Scan for the cell matching the given text and deliver its (x, y) coordinate at center. 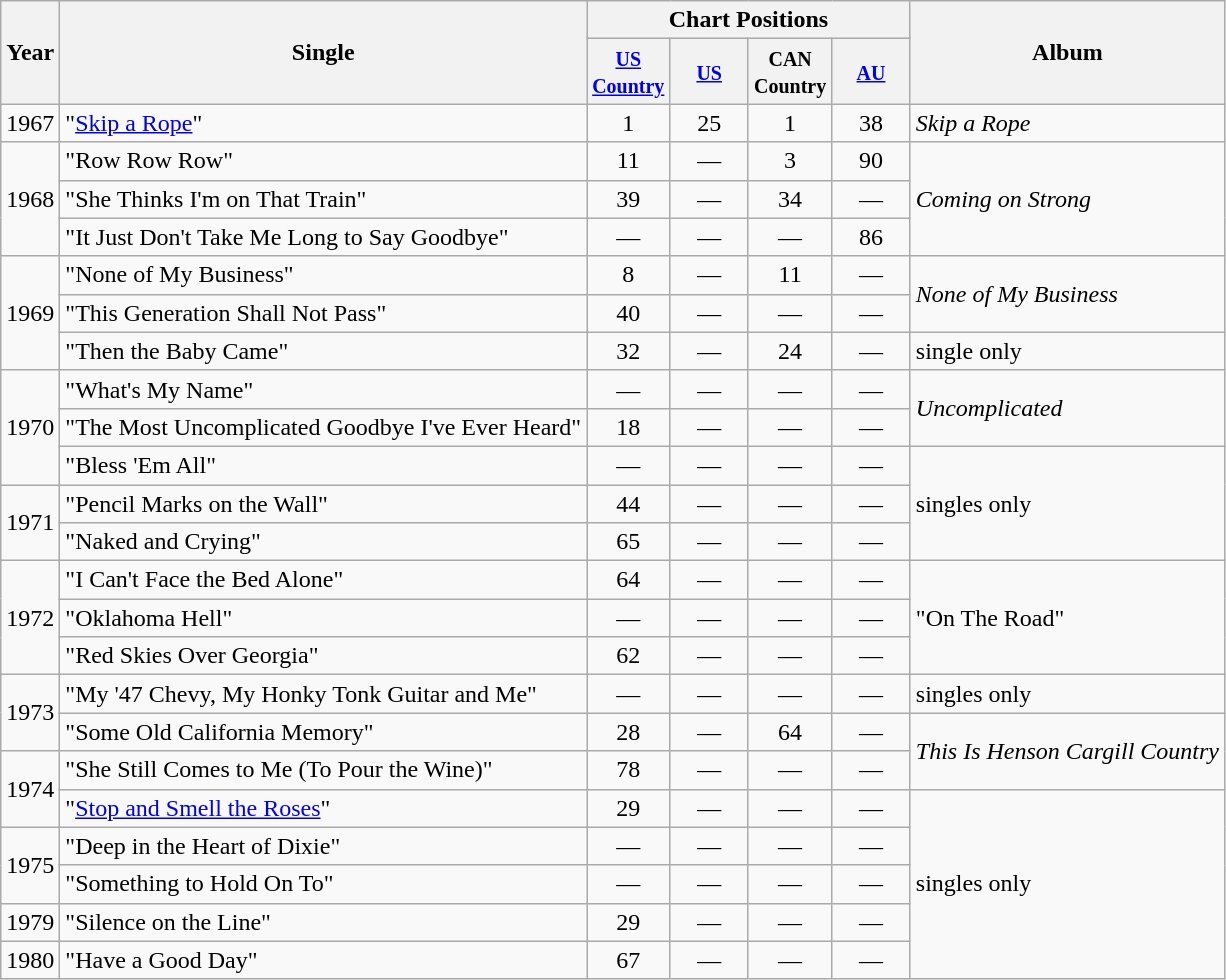
"Bless 'Em All" (324, 465)
Coming on Strong (1067, 199)
1975 (30, 865)
"The Most Uncomplicated Goodbye I've Ever Heard" (324, 427)
1971 (30, 522)
62 (628, 656)
40 (628, 313)
78 (628, 770)
1967 (30, 123)
"What's My Name" (324, 389)
Album (1067, 52)
"I Can't Face the Bed Alone" (324, 580)
8 (628, 275)
Chart Positions (749, 20)
67 (628, 960)
Year (30, 52)
"None of My Business" (324, 275)
1968 (30, 199)
"Then the Baby Came" (324, 351)
Single (324, 52)
single only (1067, 351)
24 (790, 351)
"Silence on the Line" (324, 922)
"Red Skies Over Georgia" (324, 656)
18 (628, 427)
"Row Row Row" (324, 161)
39 (628, 199)
CAN Country (790, 72)
US (710, 72)
"My '47 Chevy, My Honky Tonk Guitar and Me" (324, 694)
Skip a Rope (1067, 123)
"Something to Hold On To" (324, 884)
28 (628, 732)
AU (872, 72)
1970 (30, 427)
32 (628, 351)
"On The Road" (1067, 618)
"Oklahoma Hell" (324, 618)
1973 (30, 713)
86 (872, 237)
34 (790, 199)
"Stop and Smell the Roses" (324, 808)
1969 (30, 313)
1974 (30, 789)
"Skip a Rope" (324, 123)
"Have a Good Day" (324, 960)
This Is Henson Cargill Country (1067, 751)
3 (790, 161)
"Pencil Marks on the Wall" (324, 503)
None of My Business (1067, 294)
"Deep in the Heart of Dixie" (324, 846)
"She Still Comes to Me (To Pour the Wine)" (324, 770)
"Naked and Crying" (324, 542)
US Country (628, 72)
1972 (30, 618)
1979 (30, 922)
38 (872, 123)
"Some Old California Memory" (324, 732)
"This Generation Shall Not Pass" (324, 313)
90 (872, 161)
25 (710, 123)
Uncomplicated (1067, 408)
65 (628, 542)
"It Just Don't Take Me Long to Say Goodbye" (324, 237)
44 (628, 503)
"She Thinks I'm on That Train" (324, 199)
1980 (30, 960)
